Output the (x, y) coordinate of the center of the cell containing the given text.  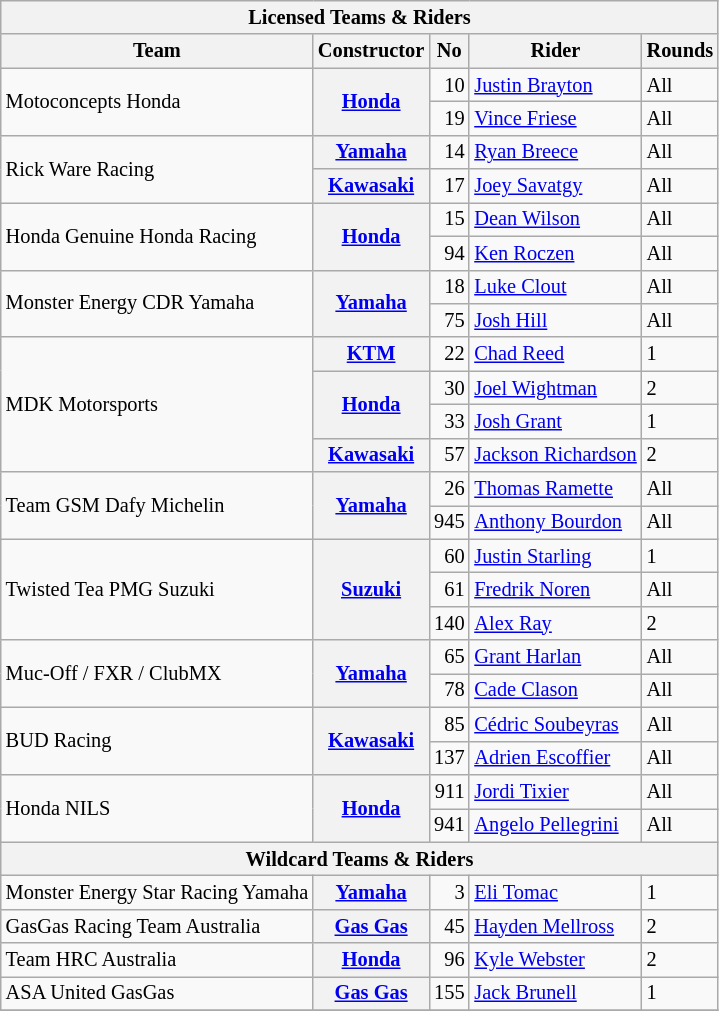
Luke Clout (555, 287)
Hayden Mellross (555, 926)
Honda Genuine Honda Racing (157, 236)
941 (449, 825)
Licensed Teams & Riders (360, 17)
Ken Roczen (555, 253)
Rider (555, 51)
Anthony Bourdon (555, 522)
Dean Wilson (555, 219)
18 (449, 287)
140 (449, 623)
Monster Energy CDR Yamaha (157, 304)
Adrien Escoffier (555, 758)
KTM (371, 354)
33 (449, 421)
Team (157, 51)
Cédric Soubeyras (555, 724)
Rick Ware Racing (157, 168)
155 (449, 993)
61 (449, 589)
Josh Grant (555, 421)
Thomas Ramette (555, 489)
Joel Wightman (555, 388)
Justin Brayton (555, 85)
BUD Racing (157, 740)
Josh Hill (555, 320)
Grant Harlan (555, 657)
911 (449, 791)
85 (449, 724)
19 (449, 118)
3 (449, 892)
Fredrik Noren (555, 589)
Honda NILS (157, 808)
Justin Starling (555, 556)
60 (449, 556)
No (449, 51)
Cade Clason (555, 690)
Muc-Off / FXR / ClubMX (157, 674)
45 (449, 926)
Vince Friese (555, 118)
Kyle Webster (555, 960)
Chad Reed (555, 354)
78 (449, 690)
137 (449, 758)
Team HRC Australia (157, 960)
Rounds (680, 51)
Jackson Richardson (555, 455)
Ryan Breece (555, 152)
Jordi Tixier (555, 791)
65 (449, 657)
Joey Savatgy (555, 186)
96 (449, 960)
Jack Brunell (555, 993)
15 (449, 219)
Angelo Pellegrini (555, 825)
Twisted Tea PMG Suzuki (157, 590)
14 (449, 152)
Motoconcepts Honda (157, 102)
75 (449, 320)
Alex Ray (555, 623)
Constructor (371, 51)
MDK Motorsports (157, 404)
Wildcard Teams & Riders (360, 859)
22 (449, 354)
GasGas Racing Team Australia (157, 926)
26 (449, 489)
94 (449, 253)
30 (449, 388)
Monster Energy Star Racing Yamaha (157, 892)
ASA United GasGas (157, 993)
17 (449, 186)
57 (449, 455)
Eli Tomac (555, 892)
945 (449, 522)
10 (449, 85)
Suzuki (371, 590)
Team GSM Dafy Michelin (157, 506)
